Detect which cell encompasses the target text, then output its (X, Y) center coordinate. 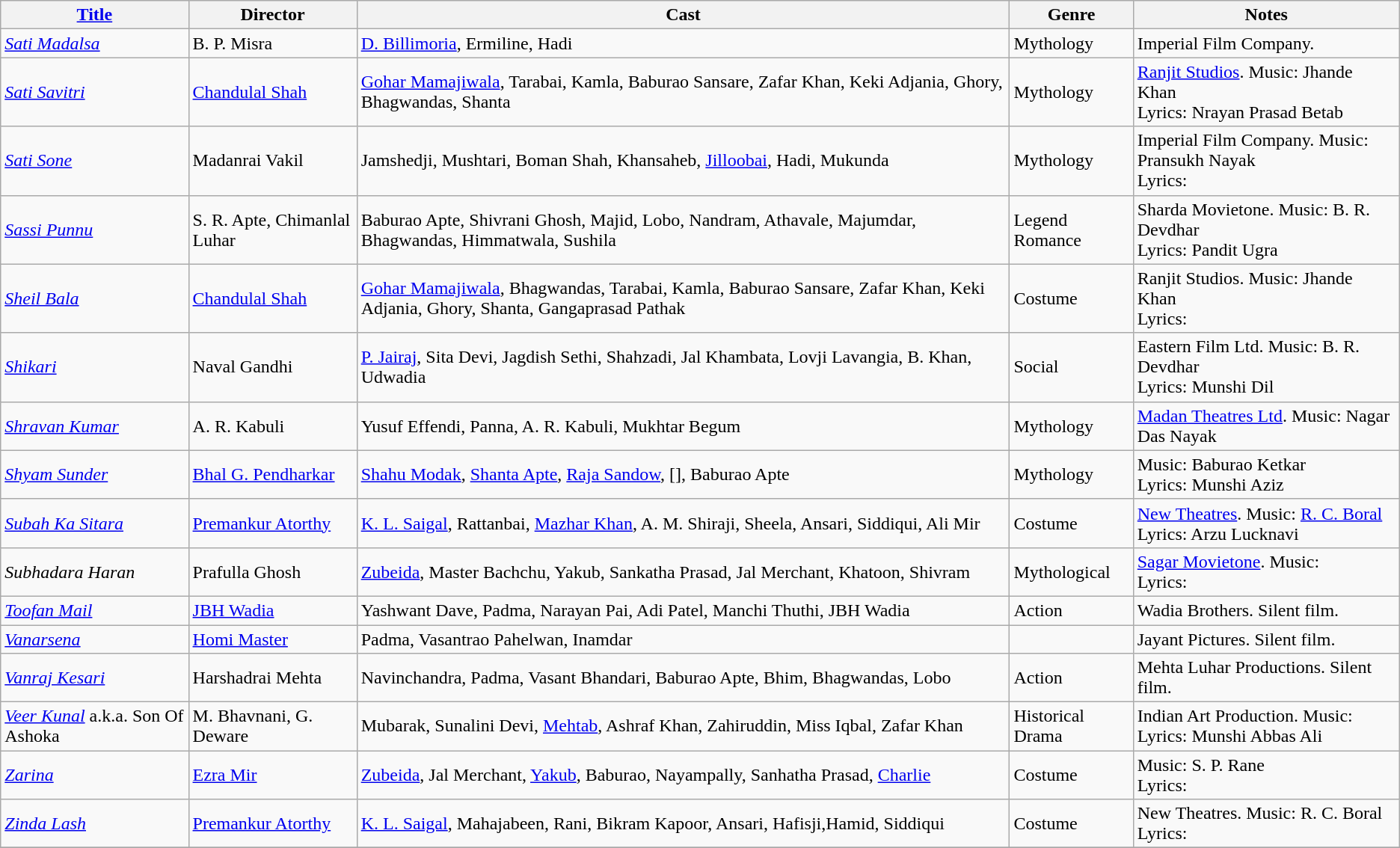
Ezra Mir (272, 775)
Legend Romance (1071, 230)
Vanarsena (94, 639)
S. R. Apte, Chimanlal Luhar (272, 230)
Sati Madalsa (94, 43)
Social (1071, 367)
Subah Ka Sitara (94, 523)
Wadia Brothers. Silent film. (1266, 610)
K. L. Saigal, Rattanbai, Mazhar Khan, A. M. Shiraji, Sheela, Ansari, Siddiqui, Ali Mir (684, 523)
Gohar Mamajiwala, Bhagwandas, Tarabai, Kamla, Baburao Sansare, Zafar Khan, Keki Adjania, Ghory, Shanta, Gangaprasad Pathak (684, 298)
Zinda Lash (94, 824)
Baburao Apte, Shivrani Ghosh, Majid, Lobo, Nandram, Athavale, Majumdar, Bhagwandas, Himmatwala, Sushila (684, 230)
M. Bhavnani, G. Deware (272, 727)
Padma, Vasantrao Pahelwan, Inamdar (684, 639)
Yashwant Dave, Padma, Narayan Pai, Adi Patel, Manchi Thuthi, JBH Wadia (684, 610)
Sati Sone (94, 161)
Homi Master (272, 639)
Mubarak, Sunalini Devi, Mehtab, Ashraf Khan, Zahiruddin, Miss Iqbal, Zafar Khan (684, 727)
A. R. Kabuli (272, 426)
Shahu Modak, Shanta Apte, Raja Sandow, [], Baburao Apte (684, 474)
B. P. Misra (272, 43)
Sheil Bala (94, 298)
New Theatres. Music: R. C. BoralLyrics: Arzu Lucknavi (1266, 523)
Subhadara Haran (94, 571)
Zubeida, Jal Merchant, Yakub, Baburao, Nayampally, Sanhatha Prasad, Charlie (684, 775)
Genre (1071, 15)
P. Jairaj, Sita Devi, Jagdish Sethi, Shahzadi, Jal Khambata, Lovji Lavangia, B. Khan, Udwadia (684, 367)
Veer Kunal a.k.a. Son Of Ashoka (94, 727)
Title (94, 15)
Madanrai Vakil (272, 161)
Toofan Mail (94, 610)
Navinchandra, Padma, Vasant Bhandari, Baburao Apte, Bhim, Bhagwandas, Lobo (684, 678)
Gohar Mamajiwala, Tarabai, Kamla, Baburao Sansare, Zafar Khan, Keki Adjania, Ghory, Bhagwandas, Shanta (684, 92)
Director (272, 15)
Cast (684, 15)
Harshadrai Mehta (272, 678)
Vanraj Kesari (94, 678)
K. L. Saigal, Mahajabeen, Rani, Bikram Kapoor, Ansari, Hafisji,Hamid, Siddiqui (684, 824)
Mehta Luhar Productions. Silent film. (1266, 678)
Historical Drama (1071, 727)
D. Billimoria, Ermiline, Hadi (684, 43)
Eastern Film Ltd. Music: B. R. DevdharLyrics: Munshi Dil (1266, 367)
Madan Theatres Ltd. Music: Nagar Das Nayak (1266, 426)
Naval Gandhi (272, 367)
Notes (1266, 15)
Sassi Punnu (94, 230)
Shyam Sunder (94, 474)
Sharda Movietone. Music: B. R. DevdharLyrics: Pandit Ugra (1266, 230)
Jamshedji, Mushtari, Boman Shah, Khansaheb, Jilloobai, Hadi, Mukunda (684, 161)
Indian Art Production. Music: Lyrics: Munshi Abbas Ali (1266, 727)
Imperial Film Company. (1266, 43)
New Theatres. Music: R. C. BoralLyrics: (1266, 824)
Shikari (94, 367)
Imperial Film Company. Music: Pransukh NayakLyrics: (1266, 161)
Yusuf Effendi, Panna, A. R. Kabuli, Mukhtar Begum (684, 426)
Sagar Movietone. Music: Lyrics: (1266, 571)
Mythological (1071, 571)
Shravan Kumar (94, 426)
Ranjit Studios. Music: Jhande KhanLyrics: (1266, 298)
Jayant Pictures. Silent film. (1266, 639)
Music: S. P. RaneLyrics: (1266, 775)
Prafulla Ghosh (272, 571)
Bhal G. Pendharkar (272, 474)
Ranjit Studios. Music: Jhande KhanLyrics: Nrayan Prasad Betab (1266, 92)
JBH Wadia (272, 610)
Music: Baburao KetkarLyrics: Munshi Aziz (1266, 474)
Zarina (94, 775)
Zubeida, Master Bachchu, Yakub, Sankatha Prasad, Jal Merchant, Khatoon, Shivram (684, 571)
Sati Savitri (94, 92)
